Pinpoint the cell where the given text exists, returning its (X, Y) midpoint coordinate. 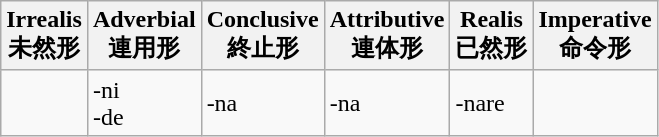
Adverbial連用形 (144, 36)
Irrealis未然形 (44, 36)
-ni-de (144, 102)
-nare (492, 102)
Imperative命令形 (595, 36)
Attributive連体形 (387, 36)
Realis已然形 (492, 36)
Conclusive終止形 (262, 36)
